Pinpoint the cell where the given text exists, returning its [X, Y] midpoint coordinate. 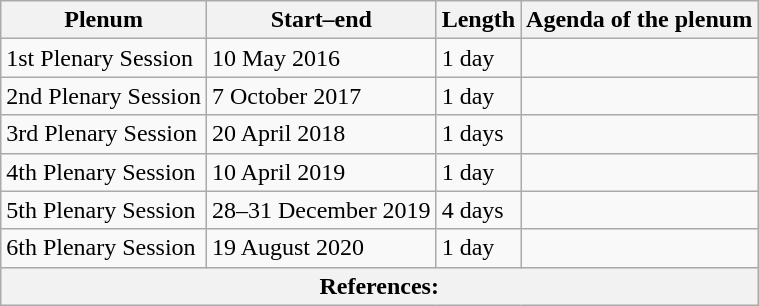
References: [380, 286]
2nd Plenary Session [104, 96]
1 days [478, 134]
Agenda of the plenum [640, 20]
Start–end [321, 20]
4 days [478, 210]
20 April 2018 [321, 134]
3rd Plenary Session [104, 134]
Length [478, 20]
19 August 2020 [321, 248]
1st Plenary Session [104, 58]
Plenum [104, 20]
6th Plenary Session [104, 248]
4th Plenary Session [104, 172]
5th Plenary Session [104, 210]
28–31 December 2019 [321, 210]
10 April 2019 [321, 172]
7 October 2017 [321, 96]
10 May 2016 [321, 58]
